For the text-containing cell, return its midpoint in (X, Y) coordinate format. 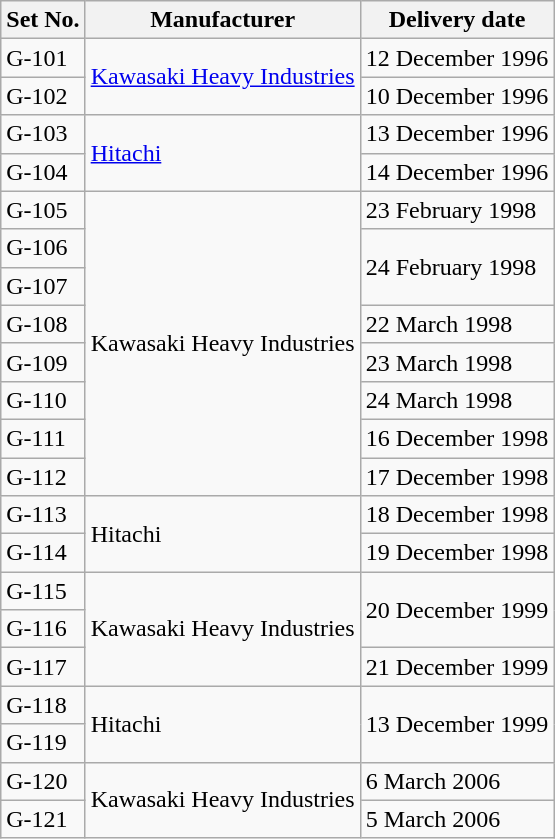
G-119 (43, 743)
17 December 1998 (457, 477)
G-121 (43, 819)
10 December 1996 (457, 96)
G-120 (43, 781)
23 March 1998 (457, 362)
24 February 1998 (457, 267)
G-105 (43, 210)
G-102 (43, 96)
19 December 1998 (457, 553)
G-118 (43, 705)
G-115 (43, 591)
Delivery date (457, 20)
G-101 (43, 58)
5 March 2006 (457, 819)
16 December 1998 (457, 438)
G-108 (43, 324)
G-113 (43, 515)
G-107 (43, 286)
Manufacturer (222, 20)
Set No. (43, 20)
G-112 (43, 477)
G-104 (43, 172)
G-106 (43, 248)
20 December 1999 (457, 610)
G-109 (43, 362)
14 December 1996 (457, 172)
G-111 (43, 438)
6 March 2006 (457, 781)
G-114 (43, 553)
G-103 (43, 134)
13 December 1996 (457, 134)
13 December 1999 (457, 724)
22 March 1998 (457, 324)
G-110 (43, 400)
12 December 1996 (457, 58)
21 December 1999 (457, 667)
24 March 1998 (457, 400)
18 December 1998 (457, 515)
G-116 (43, 629)
G-117 (43, 667)
23 February 1998 (457, 210)
